Find where the given text appears and provide that cell's center as (X, Y) coordinate. 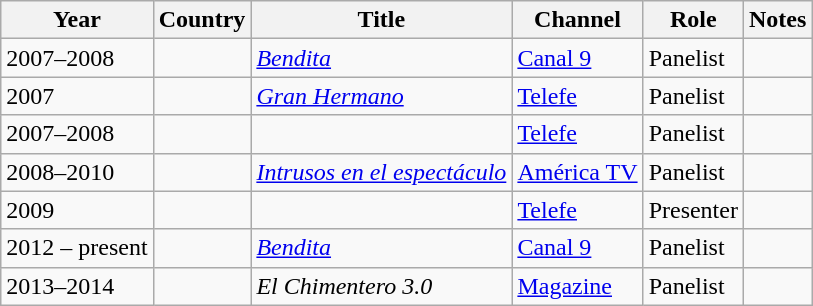
Year (77, 20)
Role (693, 20)
Presenter (693, 210)
El Chimentero 3.0 (382, 286)
Title (382, 20)
Notes (777, 20)
2007 (77, 96)
2012 – present (77, 248)
2009 (77, 210)
Intrusos en el espectáculo (382, 172)
2008–2010 (77, 172)
Country (202, 20)
Magazine (578, 286)
Gran Hermano (382, 96)
Channel (578, 20)
América TV (578, 172)
2013–2014 (77, 286)
